Determine the (x, y) coordinate at the center of the cell enclosing the given text.  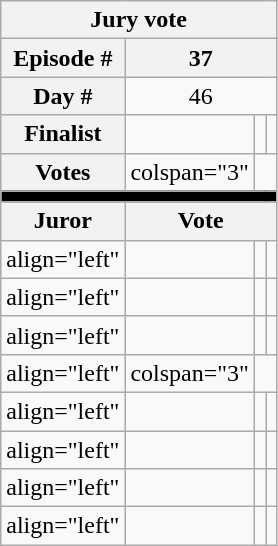
Jury vote (139, 20)
46 (201, 96)
Juror (63, 221)
Episode # (63, 58)
Votes (63, 172)
Vote (201, 221)
Day # (63, 96)
37 (201, 58)
Finalist (63, 134)
